From the cell containing the given text, extract its center point as [x, y] coordinate. 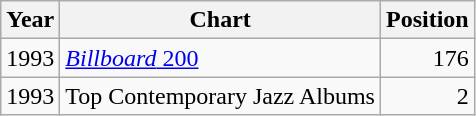
Position [427, 20]
176 [427, 58]
2 [427, 96]
Top Contemporary Jazz Albums [220, 96]
Billboard 200 [220, 58]
Year [30, 20]
Chart [220, 20]
